Capture the cell that displays the provided text and extract its (X, Y) central coordinate. 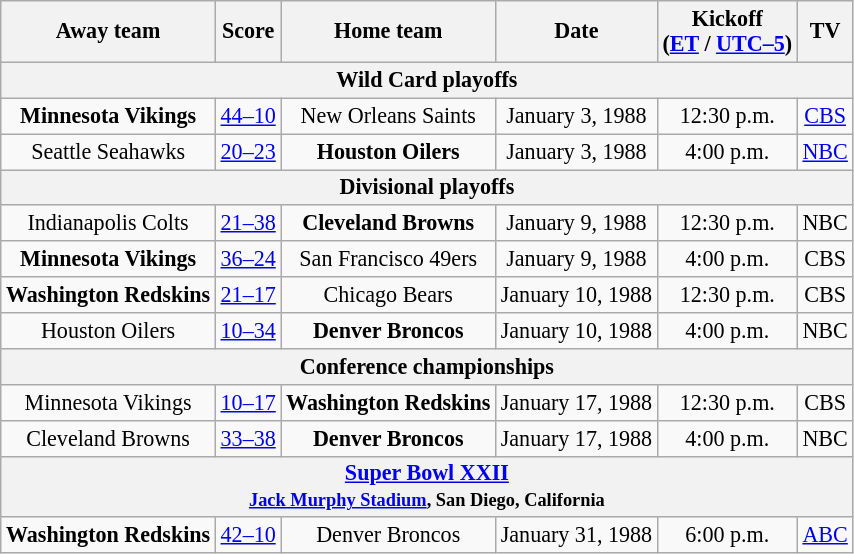
Super Bowl XXIIJack Murphy Stadium, San Diego, California (427, 486)
36–24 (248, 259)
10–17 (248, 402)
20–23 (248, 151)
San Francisco 49ers (388, 259)
Home team (388, 30)
Away team (108, 30)
Date (577, 30)
10–34 (248, 330)
44–10 (248, 116)
Score (248, 30)
New Orleans Saints (388, 116)
6:00 p.m. (727, 535)
TV (825, 30)
Kickoff(ET / UTC–5) (727, 30)
January 31, 1988 (577, 535)
Wild Card playoffs (427, 80)
21–17 (248, 295)
Indianapolis Colts (108, 223)
42–10 (248, 535)
21–38 (248, 223)
Divisional playoffs (427, 187)
Seattle Seahawks (108, 151)
Conference championships (427, 366)
ABC (825, 535)
Chicago Bears (388, 295)
33–38 (248, 438)
